Find where the given text appears and provide that cell's center as (x, y) coordinate. 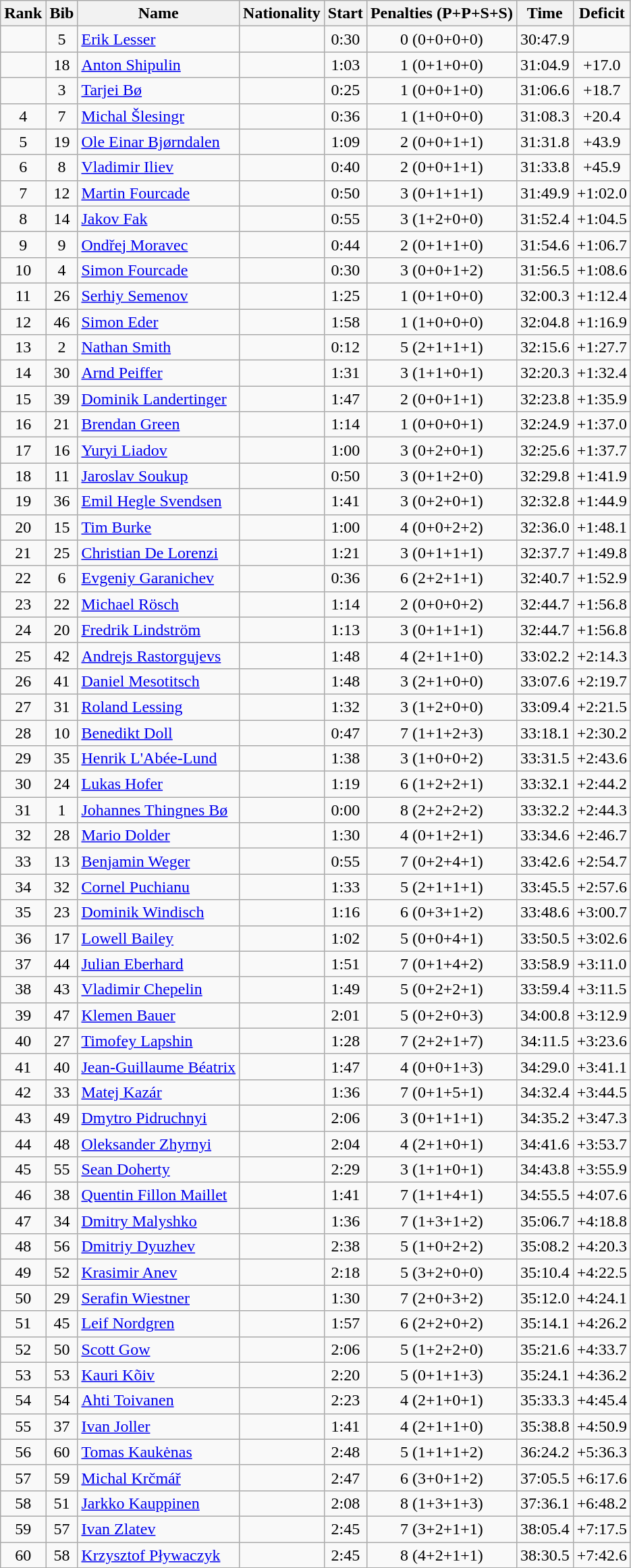
Johannes Thingnes Bø (159, 810)
Penalties (P+P+S+S) (441, 13)
+7:42.6 (602, 1555)
34:32.4 (545, 1092)
Tim Burke (159, 527)
Vladimir Iliev (159, 167)
+4:22.5 (602, 1272)
1 (62, 810)
+6:48.2 (602, 1503)
7 (1+1+4+1) (441, 1195)
Leif Nordgren (159, 1324)
+7:17.5 (602, 1529)
Brendan Green (159, 425)
Cornel Puchianu (159, 887)
35:24.1 (545, 1375)
34:00.8 (545, 1015)
5 (1+2+2+0) (441, 1349)
+4:33.7 (602, 1349)
35:08.2 (545, 1247)
Nationality (282, 13)
33:31.5 (545, 759)
33:42.6 (545, 861)
Dominik Windisch (159, 913)
Sean Doherty (159, 1170)
+2:57.6 (602, 887)
Erik Lesser (159, 39)
3 (0+0+1+2) (441, 270)
+2:44.2 (602, 784)
+1:41.9 (602, 476)
33:59.4 (545, 990)
+1:37.7 (602, 450)
31:54.6 (545, 244)
2:47 (346, 1478)
7 (2+0+3+2) (441, 1298)
1:31 (346, 373)
+3:00.7 (602, 913)
Tarjei Bø (159, 90)
33:18.1 (545, 732)
+4:50.9 (602, 1426)
Oleksander Zhyrnyi (159, 1144)
+2:19.7 (602, 681)
3 (1+0+0+2) (441, 759)
2:08 (346, 1503)
+1:32.4 (602, 373)
+3:11.5 (602, 990)
32:15.6 (545, 348)
2 (0+1+1+0) (441, 244)
Fredrik Lindström (159, 630)
Simon Fourcade (159, 270)
33:07.6 (545, 681)
33:58.9 (545, 964)
+2:54.7 (602, 861)
32:04.8 (545, 322)
33:50.5 (545, 938)
5 (1+1+1+2) (441, 1452)
32:23.8 (545, 399)
+20.4 (602, 116)
4 (0+1+2+1) (441, 836)
+1:35.9 (602, 399)
0:44 (346, 244)
Ondřej Moravec (159, 244)
Henrik L'Abée-Lund (159, 759)
Anton Shipulin (159, 65)
32:32.8 (545, 502)
38:30.5 (545, 1555)
Simon Eder (159, 322)
2:01 (346, 1015)
5 (0+1+1+3) (441, 1375)
Deficit (602, 13)
+43.9 (602, 142)
+1:44.9 (602, 502)
3 (0+1+2+0) (441, 476)
32:20.3 (545, 373)
+45.9 (602, 167)
Michal Šlesingr (159, 116)
34:35.2 (545, 1118)
Scott Gow (159, 1349)
0:00 (346, 810)
32:00.3 (545, 296)
Christian De Lorenzi (159, 553)
Michael Rösch (159, 604)
2:04 (346, 1144)
+18.7 (602, 90)
1 (0+0+1+0) (441, 90)
+1:52.9 (602, 578)
31:31.8 (545, 142)
35:38.8 (545, 1426)
Matej Kazár (159, 1092)
+2:30.2 (602, 732)
7 (0+1+5+1) (441, 1092)
6 (1+2+2+1) (441, 784)
35:10.4 (545, 1272)
32:36.0 (545, 527)
+4:24.1 (602, 1298)
+3:47.3 (602, 1118)
Bib (62, 13)
Emil Hegle Svendsen (159, 502)
+3:02.6 (602, 938)
5 (1+0+2+2) (441, 1247)
Nathan Smith (159, 348)
35:06.7 (545, 1221)
Krzysztof Pływaczyk (159, 1555)
2:29 (346, 1170)
6 (2+2+0+2) (441, 1324)
+3:53.7 (602, 1144)
34:29.0 (545, 1066)
Jean-Guillaume Béatrix (159, 1066)
8 (4+2+1+1) (441, 1555)
+3:41.1 (602, 1066)
1:28 (346, 1041)
4 (0+0+2+2) (441, 527)
2:20 (346, 1375)
5 (0+2+2+1) (441, 990)
0:40 (346, 167)
Dmitry Malyshko (159, 1221)
8 (1+3+1+3) (441, 1503)
30:47.9 (545, 39)
+4:18.8 (602, 1221)
Jarkko Kauppinen (159, 1503)
+3:55.9 (602, 1170)
Jakov Fak (159, 219)
Kauri Kõiv (159, 1375)
Dmitriy Dyuzhev (159, 1247)
32:37.7 (545, 553)
+3:12.9 (602, 1015)
Benedikt Doll (159, 732)
31:06.6 (545, 90)
1:02 (346, 938)
Rank (23, 13)
+3:23.6 (602, 1041)
31:04.9 (545, 65)
2 (0+0+0+2) (441, 604)
38:05.4 (545, 1529)
5 (0+2+0+3) (441, 1015)
Vladimir Chepelin (159, 990)
Name (159, 13)
3 (2+1+0+0) (441, 681)
0 (0+0+0+0) (441, 39)
Serafin Wiestner (159, 1298)
Roland Lessing (159, 707)
Tomas Kaukėnas (159, 1452)
2:18 (346, 1272)
37:05.5 (545, 1478)
Serhiy Semenov (159, 296)
34:11.5 (545, 1041)
+2:14.3 (602, 655)
32:25.6 (545, 450)
+2:44.3 (602, 810)
+4:26.2 (602, 1324)
Ole Einar Bjørndalen (159, 142)
Dominik Landertinger (159, 399)
Mario Dolder (159, 836)
1:21 (346, 553)
1:09 (346, 142)
1:32 (346, 707)
+6:17.6 (602, 1478)
35:12.0 (545, 1298)
Lowell Bailey (159, 938)
4 (0+0+1+3) (441, 1066)
+1:27.7 (602, 348)
31:33.8 (545, 167)
Start (346, 13)
1:03 (346, 65)
+3:44.5 (602, 1092)
1:13 (346, 630)
Timofey Lapshin (159, 1041)
7 (0+1+4+2) (441, 964)
Ivan Joller (159, 1426)
+1:04.5 (602, 219)
+1:49.8 (602, 553)
Andrejs Rastorgujevs (159, 655)
1:19 (346, 784)
Michal Krčmář (159, 1478)
1:57 (346, 1324)
+1:37.0 (602, 425)
1:16 (346, 913)
Lukas Hofer (159, 784)
Time (545, 13)
35:33.3 (545, 1401)
Yuryi Liadov (159, 450)
1:49 (346, 990)
34:55.5 (545, 1195)
Daniel Mesotitsch (159, 681)
0:25 (346, 90)
33:02.2 (545, 655)
Benjamin Weger (159, 861)
1:38 (346, 759)
1:33 (346, 887)
35:14.1 (545, 1324)
7 (3+2+1+1) (441, 1529)
35:21.6 (545, 1349)
33:32.1 (545, 784)
33:09.4 (545, 707)
+1:16.9 (602, 322)
+1:12.4 (602, 296)
33:34.6 (545, 836)
+4:36.2 (602, 1375)
7 (1+1+2+3) (441, 732)
+2:46.7 (602, 836)
Ahti Toivanen (159, 1401)
3 (62, 90)
+4:20.3 (602, 1247)
1:51 (346, 964)
7 (0+2+4+1) (441, 861)
1:25 (346, 296)
6 (3+0+1+2) (441, 1478)
6 (2+2+1+1) (441, 578)
+1:08.6 (602, 270)
+4:07.6 (602, 1195)
32:40.7 (545, 578)
33:32.2 (545, 810)
+2:21.5 (602, 707)
Martin Fourcade (159, 193)
Krasimir Anev (159, 1272)
34:41.6 (545, 1144)
+1:48.1 (602, 527)
2:23 (346, 1401)
34:43.8 (545, 1170)
31:49.9 (545, 193)
Jaroslav Soukup (159, 476)
31:52.4 (545, 219)
Ivan Zlatev (159, 1529)
7 (2+2+1+7) (441, 1041)
36:24.2 (545, 1452)
+5:36.3 (602, 1452)
+2:43.6 (602, 759)
5 (0+0+4+1) (441, 938)
Evgeniy Garanichev (159, 578)
5 (3+2+0+0) (441, 1272)
0:47 (346, 732)
Arnd Peiffer (159, 373)
7 (1+3+1+2) (441, 1221)
Klemen Bauer (159, 1015)
+4:45.4 (602, 1401)
37:36.1 (545, 1503)
+1:02.0 (602, 193)
32:29.8 (545, 476)
1 (0+0+0+1) (441, 425)
2:38 (346, 1247)
+1:06.7 (602, 244)
6 (0+3+1+2) (441, 913)
Julian Eberhard (159, 964)
Dmytro Pidruchnyi (159, 1118)
Quentin Fillon Maillet (159, 1195)
31:56.5 (545, 270)
+17.0 (602, 65)
0:12 (346, 348)
32:24.9 (545, 425)
+3:11.0 (602, 964)
2 (62, 348)
33:48.6 (545, 913)
1:58 (346, 322)
2:48 (346, 1452)
33:45.5 (545, 887)
31:08.3 (545, 116)
8 (2+2+2+2) (441, 810)
